Output the [x, y] coordinate of the center of the cell containing the given text.  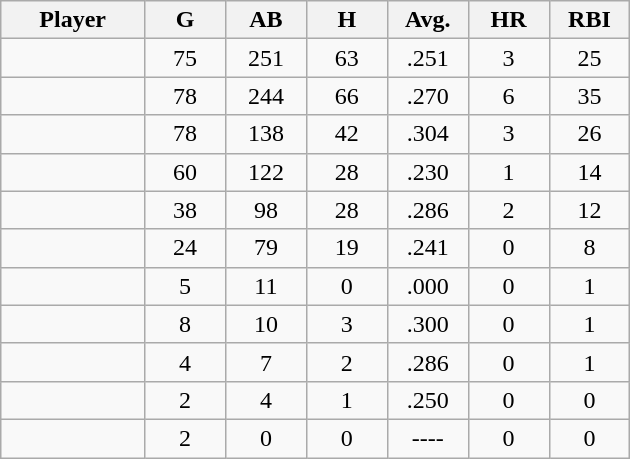
244 [266, 96]
14 [590, 172]
35 [590, 96]
66 [346, 96]
HR [508, 20]
.250 [428, 400]
63 [346, 58]
251 [266, 58]
6 [508, 96]
G [186, 20]
.304 [428, 134]
5 [186, 286]
26 [590, 134]
.251 [428, 58]
Player [73, 20]
Avg. [428, 20]
.270 [428, 96]
10 [266, 324]
.300 [428, 324]
75 [186, 58]
24 [186, 248]
.000 [428, 286]
---- [428, 438]
11 [266, 286]
H [346, 20]
25 [590, 58]
.230 [428, 172]
122 [266, 172]
138 [266, 134]
98 [266, 210]
RBI [590, 20]
79 [266, 248]
.241 [428, 248]
60 [186, 172]
AB [266, 20]
42 [346, 134]
7 [266, 362]
12 [590, 210]
38 [186, 210]
19 [346, 248]
